Return the [X, Y] coordinate for the center point of the cell that contains the specified text.  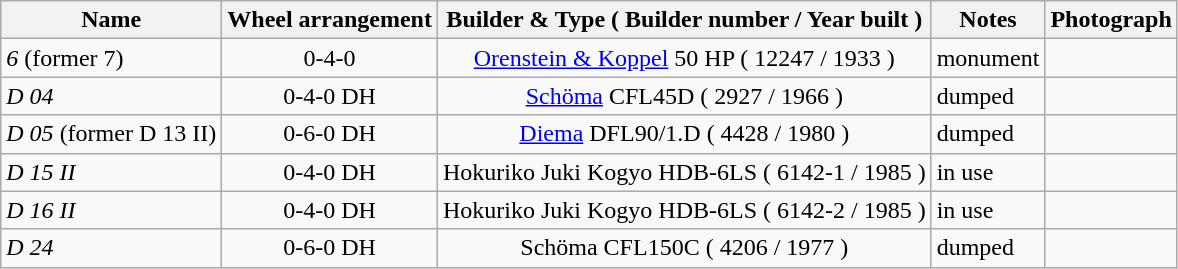
D 04 [112, 96]
monument [988, 58]
Hokuriko Juki Kogyo HDB-6LS ( 6142-2 / 1985 ) [684, 210]
0-4-0 [330, 58]
D 05 (former D 13 II) [112, 134]
Notes [988, 20]
Hokuriko Juki Kogyo HDB-6LS ( 6142-1 / 1985 ) [684, 172]
D 16 II [112, 210]
Orenstein & Koppel 50 HP ( 12247 / 1933 ) [684, 58]
Schöma CFL45D ( 2927 / 1966 ) [684, 96]
D 15 II [112, 172]
Diema DFL90/1.D ( 4428 / 1980 ) [684, 134]
Builder & Type ( Builder number / Year built ) [684, 20]
Wheel arrangement [330, 20]
Name [112, 20]
D 24 [112, 248]
Photograph [1111, 20]
Schöma CFL150C ( 4206 / 1977 ) [684, 248]
6 (former 7) [112, 58]
